Extract the [x, y] coordinate from the center of the cell holding the provided text.  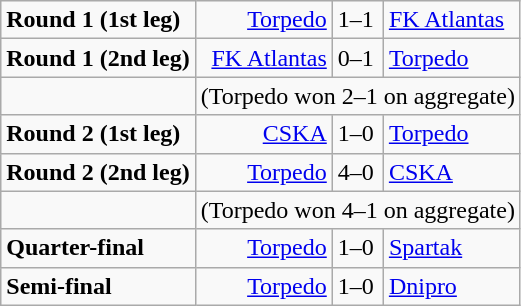
(Torpedo won 2–1 on aggregate) [358, 96]
Round 1 (2nd leg) [98, 58]
1–1 [358, 20]
Semi-final [98, 286]
0–1 [358, 58]
Round 2 (1st leg) [98, 134]
Dnipro [452, 286]
(Torpedo won 4–1 on aggregate) [358, 210]
Quarter-final [98, 248]
Spartak [452, 248]
Round 1 (1st leg) [98, 20]
Round 2 (2nd leg) [98, 172]
4–0 [358, 172]
